Return the (X, Y) coordinate for the center point of the cell that contains the specified text.  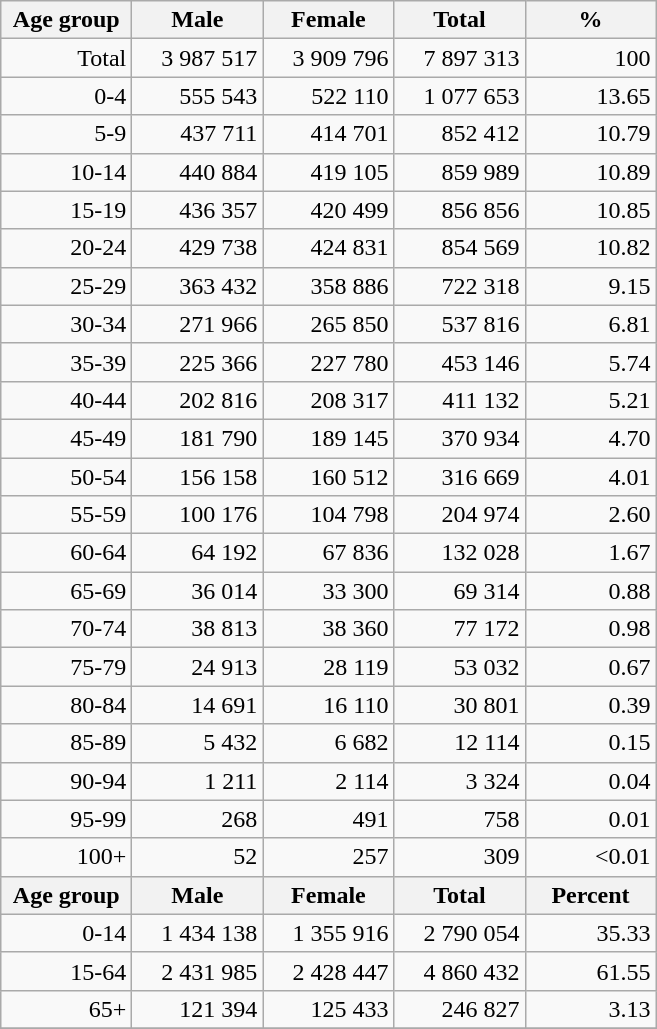
10.82 (590, 248)
537 816 (460, 324)
420 499 (328, 210)
75-79 (66, 667)
<0.01 (590, 857)
10.79 (590, 134)
2 428 447 (328, 971)
555 543 (198, 96)
125 433 (328, 1009)
363 432 (198, 286)
1 211 (198, 781)
2.60 (590, 515)
40-44 (66, 400)
15-64 (66, 971)
440 884 (198, 172)
70-74 (66, 629)
424 831 (328, 248)
33 300 (328, 591)
758 (460, 819)
156 158 (198, 477)
268 (198, 819)
12 114 (460, 743)
5.74 (590, 362)
0.67 (590, 667)
854 569 (460, 248)
225 366 (198, 362)
4 860 432 (460, 971)
69 314 (460, 591)
65+ (66, 1009)
30-34 (66, 324)
852 412 (460, 134)
309 (460, 857)
20-24 (66, 248)
358 886 (328, 286)
181 790 (198, 438)
28 119 (328, 667)
121 394 (198, 1009)
859 989 (460, 172)
414 701 (328, 134)
95-99 (66, 819)
10-14 (66, 172)
0.88 (590, 591)
10.85 (590, 210)
3 909 796 (328, 58)
2 790 054 (460, 933)
202 816 (198, 400)
100 (590, 58)
257 (328, 857)
14 691 (198, 705)
0.15 (590, 743)
132 028 (460, 553)
16 110 (328, 705)
2 431 985 (198, 971)
7 897 313 (460, 58)
0.04 (590, 781)
0-4 (66, 96)
4.01 (590, 477)
30 801 (460, 705)
436 357 (198, 210)
370 934 (460, 438)
85-89 (66, 743)
100 176 (198, 515)
5 432 (198, 743)
67 836 (328, 553)
9.15 (590, 286)
0.98 (590, 629)
60-64 (66, 553)
0.01 (590, 819)
5.21 (590, 400)
3.13 (590, 1009)
10.89 (590, 172)
50-54 (66, 477)
204 974 (460, 515)
316 669 (460, 477)
35.33 (590, 933)
38 360 (328, 629)
52 (198, 857)
38 813 (198, 629)
4.70 (590, 438)
3 987 517 (198, 58)
411 132 (460, 400)
1 355 916 (328, 933)
5-9 (66, 134)
0-14 (66, 933)
856 856 (460, 210)
271 966 (198, 324)
25-29 (66, 286)
2 114 (328, 781)
160 512 (328, 477)
453 146 (460, 362)
13.65 (590, 96)
100+ (66, 857)
80-84 (66, 705)
0.39 (590, 705)
419 105 (328, 172)
265 850 (328, 324)
208 317 (328, 400)
6 682 (328, 743)
64 192 (198, 553)
1.67 (590, 553)
36 014 (198, 591)
522 110 (328, 96)
45-49 (66, 438)
% (590, 20)
53 032 (460, 667)
90-94 (66, 781)
104 798 (328, 515)
65-69 (66, 591)
722 318 (460, 286)
77 172 (460, 629)
1 434 138 (198, 933)
227 780 (328, 362)
15-19 (66, 210)
55-59 (66, 515)
1 077 653 (460, 96)
24 913 (198, 667)
189 145 (328, 438)
437 711 (198, 134)
35-39 (66, 362)
6.81 (590, 324)
61.55 (590, 971)
Percent (590, 895)
3 324 (460, 781)
491 (328, 819)
246 827 (460, 1009)
429 738 (198, 248)
